For the text-containing cell, return its midpoint in [x, y] coordinate format. 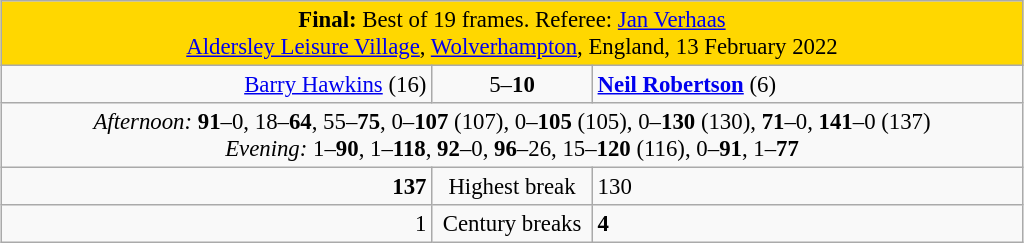
5–10 [512, 85]
1 [216, 224]
Final: Best of 19 frames. Referee: Jan Verhaas Aldersley Leisure Village, Wolverhampton, England, 13 February 2022 [512, 34]
Afternoon: 91–0, 18–64, 55–75, 0–107 (107), 0–105 (105), 0–130 (130), 71–0, 141–0 (137) Evening: 1–90, 1–118, 92–0, 96–26, 15–120 (116), 0–91, 1–77 [512, 136]
4 [808, 224]
130 [808, 187]
Neil Robertson (6) [808, 85]
Century breaks [512, 224]
Highest break [512, 187]
137 [216, 187]
Barry Hawkins (16) [216, 85]
